From the cell containing the given text, extract its center point as [X, Y] coordinate. 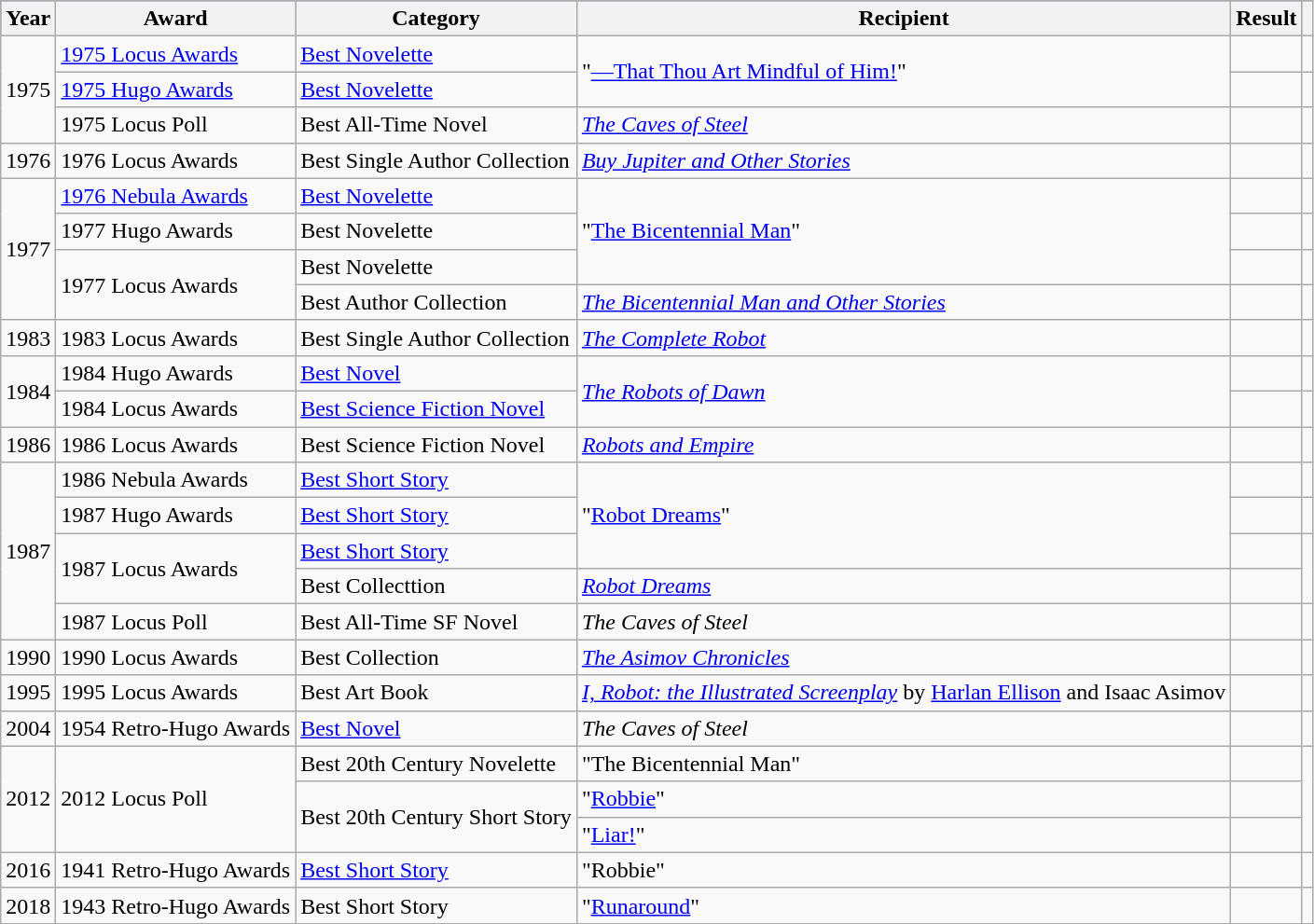
1975 Hugo Awards [175, 90]
1984 Locus Awards [175, 408]
1975 Locus Poll [175, 125]
2016 [28, 870]
Best 20th Century Novelette [436, 764]
Year [28, 19]
1977 [28, 249]
1977 Hugo Awards [175, 231]
1954 Retro-Hugo Awards [175, 728]
"—That Thou Art Mindful of Him!" [903, 72]
1976 [28, 160]
1943 Retro-Hugo Awards [175, 905]
1987 Locus Poll [175, 622]
1984 [28, 391]
Best Collecttion [436, 586]
"Liar!" [903, 834]
1990 [28, 657]
1995 [28, 693]
1987 [28, 551]
The Complete Robot [903, 338]
1984 Hugo Awards [175, 373]
Result [1266, 19]
Best Collection [436, 657]
1983 Locus Awards [175, 338]
1986 Locus Awards [175, 445]
Best Author Collection [436, 302]
2004 [28, 728]
1975 [28, 90]
1975 Locus Awards [175, 54]
Buy Jupiter and Other Stories [903, 160]
2018 [28, 905]
The Asimov Chronicles [903, 657]
1987 Hugo Awards [175, 516]
1995 Locus Awards [175, 693]
Best All-Time Novel [436, 125]
1976 Locus Awards [175, 160]
Best Art Book [436, 693]
The Bicentennial Man and Other Stories [903, 302]
Robots and Empire [903, 445]
The Robots of Dawn [903, 391]
Award [175, 19]
Robot Dreams [903, 586]
1977 Locus Awards [175, 284]
1990 Locus Awards [175, 657]
1986 [28, 445]
Category [436, 19]
2012 [28, 799]
1987 Locus Awards [175, 569]
1941 Retro-Hugo Awards [175, 870]
Best All-Time SF Novel [436, 622]
Best 20th Century Short Story [436, 817]
"Runaround" [903, 905]
Recipient [903, 19]
I, Robot: the Illustrated Screenplay by Harlan Ellison and Isaac Asimov [903, 693]
"Robot Dreams" [903, 516]
2012 Locus Poll [175, 799]
1983 [28, 338]
1986 Nebula Awards [175, 480]
1976 Nebula Awards [175, 196]
